Identify which cell holds the provided text, then report its (x, y) central coordinate. 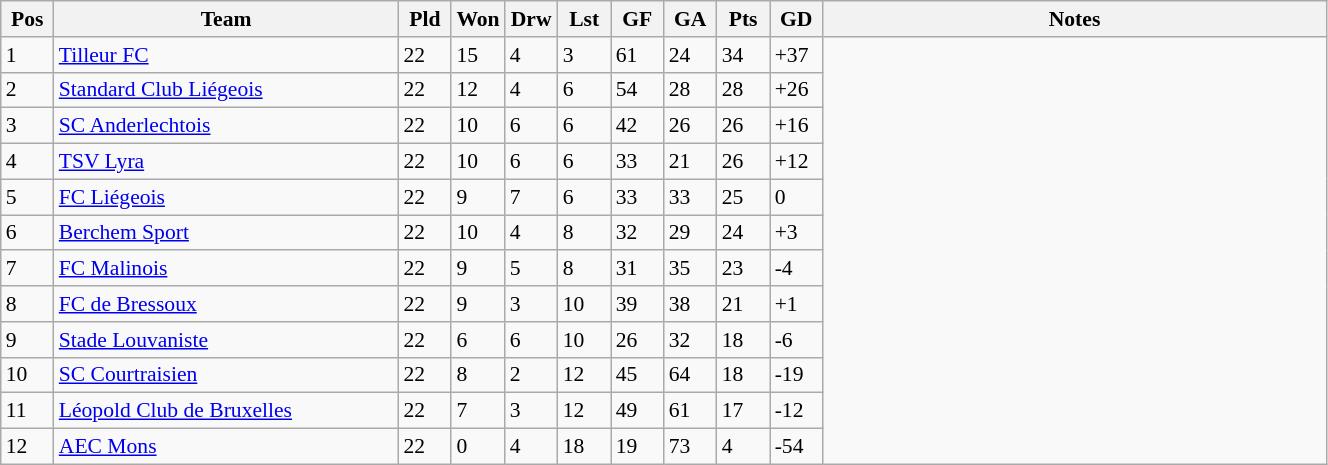
73 (690, 447)
FC Liégeois (226, 197)
11 (28, 411)
Drw (532, 19)
Pos (28, 19)
1 (28, 55)
49 (638, 411)
Pld (424, 19)
+12 (796, 162)
+16 (796, 126)
42 (638, 126)
25 (744, 197)
45 (638, 375)
SC Anderlechtois (226, 126)
Berchem Sport (226, 233)
GF (638, 19)
FC de Bressoux (226, 304)
38 (690, 304)
-6 (796, 340)
-12 (796, 411)
Team (226, 19)
GD (796, 19)
31 (638, 269)
-4 (796, 269)
Notes (1075, 19)
Stade Louvaniste (226, 340)
+3 (796, 233)
39 (638, 304)
GA (690, 19)
34 (744, 55)
17 (744, 411)
+26 (796, 90)
19 (638, 447)
FC Malinois (226, 269)
+37 (796, 55)
64 (690, 375)
+1 (796, 304)
TSV Lyra (226, 162)
15 (478, 55)
-54 (796, 447)
AEC Mons (226, 447)
-19 (796, 375)
23 (744, 269)
35 (690, 269)
SC Courtraisien (226, 375)
Léopold Club de Bruxelles (226, 411)
Won (478, 19)
29 (690, 233)
Standard Club Liégeois (226, 90)
54 (638, 90)
Tilleur FC (226, 55)
Lst (584, 19)
Pts (744, 19)
